Detect which cell encompasses the target text, then output its [X, Y] center coordinate. 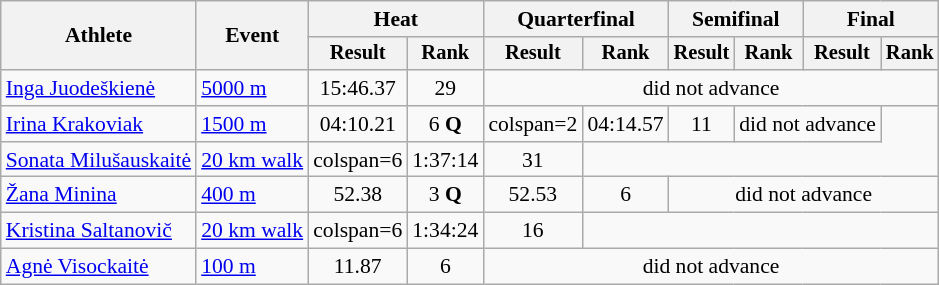
16 [532, 231]
Event [252, 36]
400 m [252, 195]
Žana Minina [98, 195]
Heat [396, 19]
11 [702, 124]
1500 m [252, 124]
1:34:24 [445, 231]
Inga Juodeškienė [98, 88]
Quarterfinal [576, 19]
15:46.37 [358, 88]
1:37:14 [445, 160]
31 [532, 160]
6 Q [445, 124]
Agnė Visockaitė [98, 267]
5000 m [252, 88]
Athlete [98, 36]
Irina Krakoviak [98, 124]
3 Q [445, 195]
Kristina Saltanovič [98, 231]
52.53 [532, 195]
04:10.21 [358, 124]
Sonata Milušauskaitė [98, 160]
colspan=2 [532, 124]
04:14.57 [625, 124]
Final [871, 19]
Semifinal [736, 19]
29 [445, 88]
11.87 [358, 267]
52.38 [358, 195]
100 m [252, 267]
